Detect which cell encompasses the target text, then output its (x, y) center coordinate. 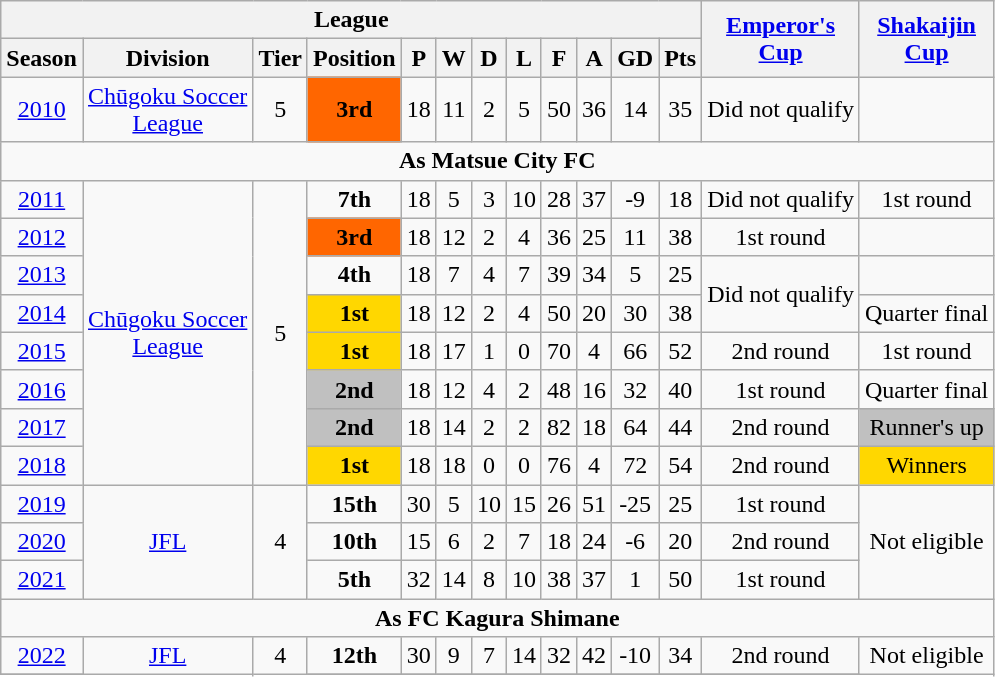
2015 (42, 351)
2020 (42, 542)
54 (680, 465)
2013 (42, 275)
Emperor'sCup (781, 39)
39 (558, 275)
Position (354, 58)
28 (558, 199)
48 (558, 389)
76 (558, 465)
16 (594, 389)
As FC Kagura Shimane (498, 618)
GD (636, 58)
70 (558, 351)
82 (558, 427)
A (594, 58)
10th (354, 542)
51 (594, 503)
-10 (636, 656)
35 (680, 110)
D (488, 58)
4th (354, 275)
40 (680, 389)
6 (454, 542)
Season (42, 58)
2011 (42, 199)
66 (636, 351)
72 (636, 465)
8 (488, 580)
5th (354, 580)
Runner's up (926, 427)
64 (636, 427)
Pts (680, 58)
-9 (636, 199)
15th (354, 503)
P (418, 58)
L (524, 58)
26 (558, 503)
ShakaijinCup (926, 39)
3 (488, 199)
9 (454, 656)
12th (354, 656)
2012 (42, 237)
W (454, 58)
2014 (42, 313)
2017 (42, 427)
F (558, 58)
Division (167, 58)
-6 (636, 542)
Tier (280, 58)
24 (594, 542)
42 (594, 656)
-25 (636, 503)
17 (454, 351)
2021 (42, 580)
2022 (42, 656)
44 (680, 427)
2018 (42, 465)
As Matsue City FC (498, 161)
2016 (42, 389)
52 (680, 351)
2019 (42, 503)
2010 (42, 110)
7th (354, 199)
Winners (926, 465)
League (352, 20)
